Search for the cell housing the specified text and yield its [X, Y] center coordinate. 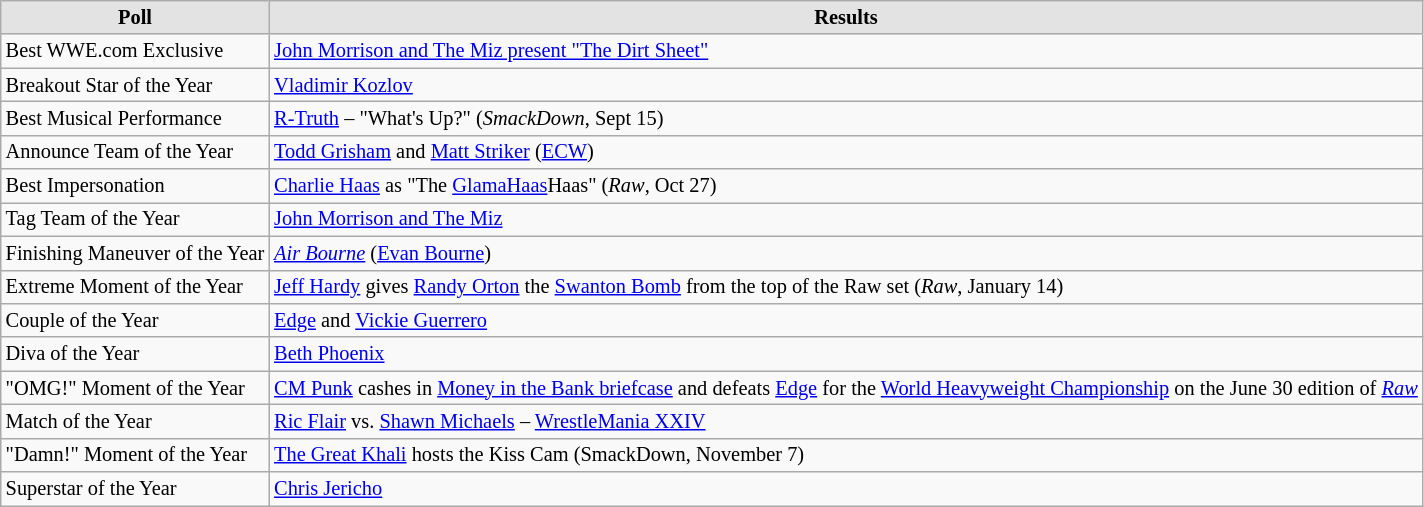
Jeff Hardy gives Randy Orton the Swanton Bomb from the top of the Raw set (Raw, January 14) [846, 287]
Edge and Vickie Guerrero [846, 320]
CM Punk cashes in Money in the Bank briefcase and defeats Edge for the World Heavyweight Championship on the June 30 edition of Raw [846, 388]
Breakout Star of the Year [135, 85]
John Morrison and The Miz [846, 219]
Air Bourne (Evan Bourne) [846, 253]
Best Musical Performance [135, 118]
Todd Grisham and Matt Striker (ECW) [846, 152]
Superstar of the Year [135, 489]
Poll [135, 17]
Ric Flair vs. Shawn Michaels – WrestleMania XXIV [846, 421]
Match of the Year [135, 421]
Best Impersonation [135, 186]
Results [846, 17]
Diva of the Year [135, 354]
Charlie Haas as "The GlamaHaasHaas" (Raw, Oct 27) [846, 186]
Announce Team of the Year [135, 152]
John Morrison and The Miz present "The Dirt Sheet" [846, 51]
Extreme Moment of the Year [135, 287]
The Great Khali hosts the Kiss Cam (SmackDown, November 7) [846, 455]
Tag Team of the Year [135, 219]
R-Truth – "What's Up?" (SmackDown, Sept 15) [846, 118]
"OMG!" Moment of the Year [135, 388]
Finishing Maneuver of the Year [135, 253]
Best WWE.com Exclusive [135, 51]
Couple of the Year [135, 320]
Chris Jericho [846, 489]
Beth Phoenix [846, 354]
"Damn!" Moment of the Year [135, 455]
Vladimir Kozlov [846, 85]
